Extract the [X, Y] coordinate from the center of the cell holding the provided text.  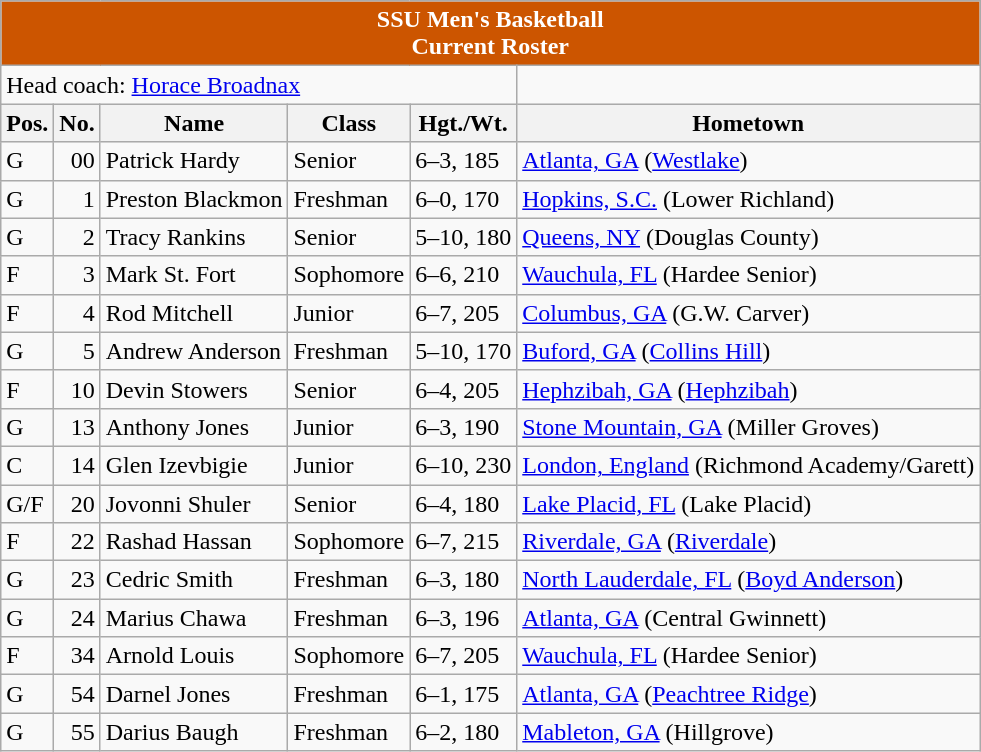
4 [77, 313]
Darius Baugh [194, 732]
2 [77, 237]
6–10, 230 [464, 465]
Darnel Jones [194, 694]
Lake Placid, FL (Lake Placid) [748, 503]
6–3, 196 [464, 618]
Marius Chawa [194, 618]
6–3, 185 [464, 161]
20 [77, 503]
Tracy Rankins [194, 237]
54 [77, 694]
SSU Men's BasketballCurrent Roster [490, 34]
Buford, GA (Collins Hill) [748, 351]
6–3, 190 [464, 427]
London, England (Richmond Academy/Garett) [748, 465]
5 [77, 351]
6–1, 175 [464, 694]
Class [349, 123]
6–4, 205 [464, 389]
Hgt./Wt. [464, 123]
Patrick Hardy [194, 161]
34 [77, 656]
6–7, 215 [464, 542]
6–3, 180 [464, 580]
Cedric Smith [194, 580]
Atlanta, GA (Westlake) [748, 161]
Hopkins, S.C. (Lower Richland) [748, 199]
6–0, 170 [464, 199]
13 [77, 427]
3 [77, 275]
Columbus, GA (G.W. Carver) [748, 313]
Preston Blackmon [194, 199]
Mark St. Fort [194, 275]
North Lauderdale, FL (Boyd Anderson) [748, 580]
Hometown [748, 123]
00 [77, 161]
6–4, 180 [464, 503]
Glen Izevbigie [194, 465]
C [28, 465]
Devin Stowers [194, 389]
Mableton, GA (Hillgrove) [748, 732]
6–2, 180 [464, 732]
10 [77, 389]
5–10, 170 [464, 351]
5–10, 180 [464, 237]
23 [77, 580]
Queens, NY (Douglas County) [748, 237]
55 [77, 732]
24 [77, 618]
Rashad Hassan [194, 542]
Atlanta, GA (Central Gwinnett) [748, 618]
Jovonni Shuler [194, 503]
Name [194, 123]
Stone Mountain, GA (Miller Groves) [748, 427]
Rod Mitchell [194, 313]
6–6, 210 [464, 275]
Andrew Anderson [194, 351]
1 [77, 199]
Riverdale, GA (Riverdale) [748, 542]
Pos. [28, 123]
14 [77, 465]
Hephzibah, GA (Hephzibah) [748, 389]
Anthony Jones [194, 427]
Atlanta, GA (Peachtree Ridge) [748, 694]
No. [77, 123]
G/F [28, 503]
Arnold Louis [194, 656]
22 [77, 542]
Head coach: Horace Broadnax [259, 85]
